Capture the cell that displays the provided text and extract its [X, Y] central coordinate. 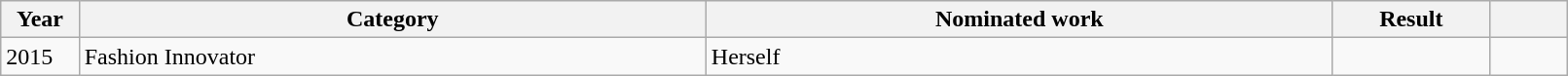
Result [1411, 19]
Herself [1019, 57]
Nominated work [1019, 19]
Year [40, 19]
Category [392, 19]
Fashion Innovator [392, 57]
2015 [40, 57]
